Find where the given text appears and provide that cell's center as (x, y) coordinate. 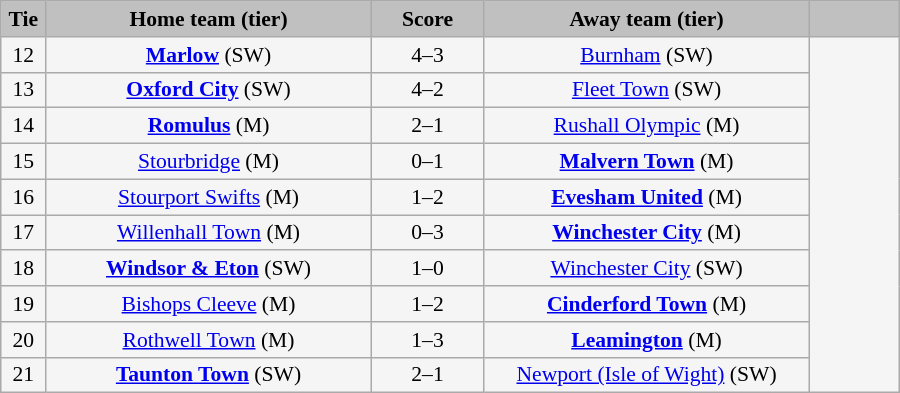
Away team (tier) (647, 19)
Cinderford Town (M) (647, 304)
Rushall Olympic (M) (647, 126)
Winchester City (SW) (647, 269)
1–0 (427, 269)
Fleet Town (SW) (647, 90)
Tie (24, 19)
Winchester City (M) (647, 233)
0–1 (427, 162)
1–3 (427, 340)
0–3 (427, 233)
Stourport Swifts (M) (209, 197)
16 (24, 197)
Romulus (M) (209, 126)
Marlow (SW) (209, 55)
Oxford City (SW) (209, 90)
4–2 (427, 90)
Burnham (SW) (647, 55)
20 (24, 340)
18 (24, 269)
13 (24, 90)
Stourbridge (M) (209, 162)
17 (24, 233)
Rothwell Town (M) (209, 340)
21 (24, 375)
Evesham United (M) (647, 197)
15 (24, 162)
Willenhall Town (M) (209, 233)
Bishops Cleeve (M) (209, 304)
Score (427, 19)
Taunton Town (SW) (209, 375)
Newport (Isle of Wight) (SW) (647, 375)
14 (24, 126)
Malvern Town (M) (647, 162)
12 (24, 55)
19 (24, 304)
Leamington (M) (647, 340)
4–3 (427, 55)
Home team (tier) (209, 19)
Windsor & Eton (SW) (209, 269)
